Output the [X, Y] coordinate of the center of the cell containing the given text.  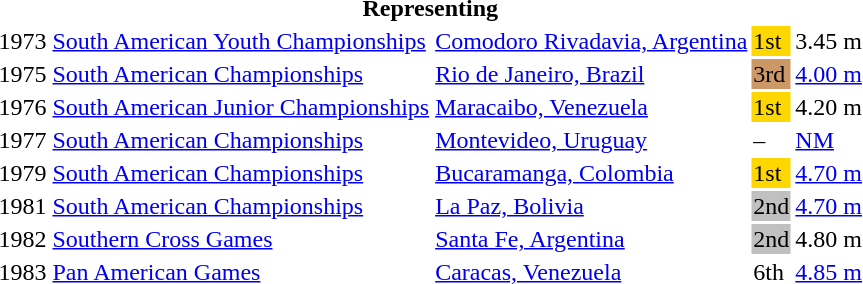
Maracaibo, Venezuela [592, 107]
– [772, 140]
Santa Fe, Argentina [592, 239]
Southern Cross Games [241, 239]
Comodoro Rivadavia, Argentina [592, 41]
La Paz, Bolivia [592, 206]
Montevideo, Uruguay [592, 140]
South American Junior Championships [241, 107]
Rio de Janeiro, Brazil [592, 74]
3rd [772, 74]
South American Youth Championships [241, 41]
Bucaramanga, Colombia [592, 173]
